Detect which cell encompasses the target text, then output its [x, y] center coordinate. 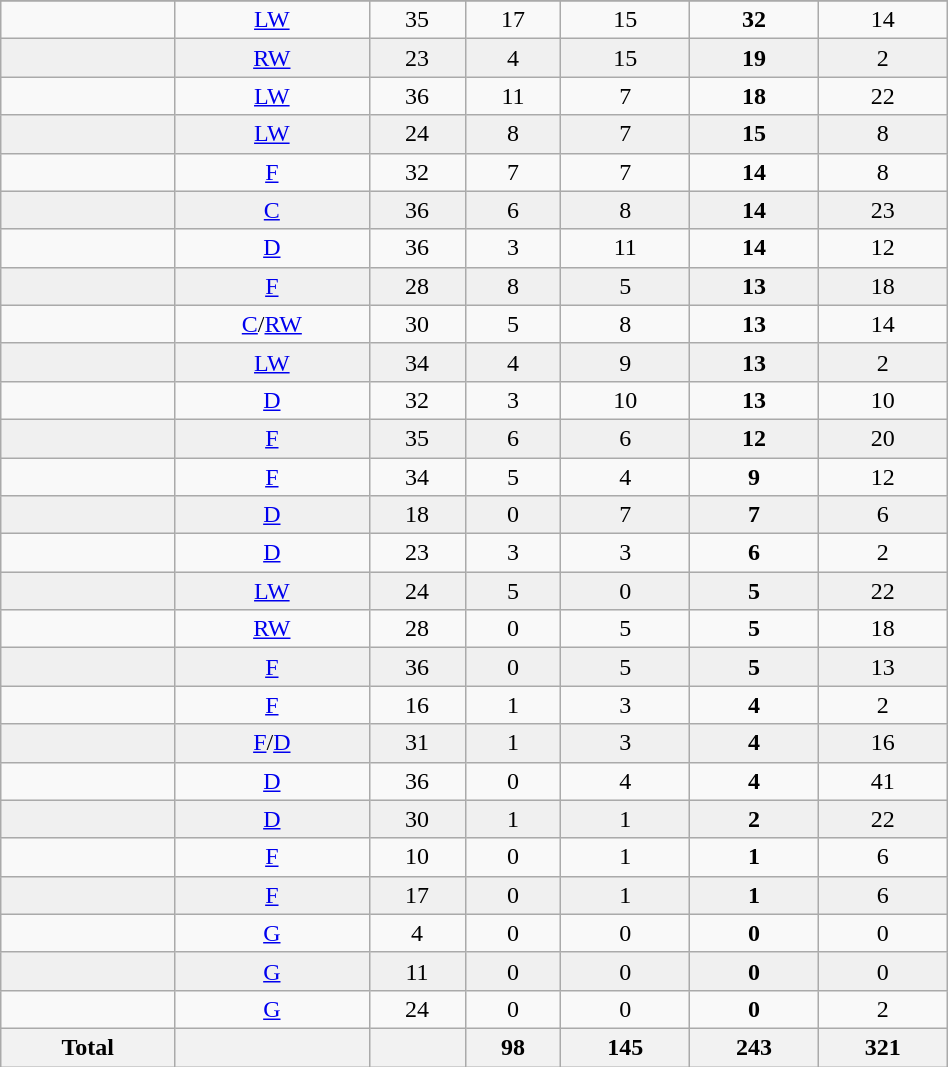
321 [882, 1047]
41 [882, 781]
31 [417, 743]
19 [754, 58]
F/D [272, 743]
C/RW [272, 324]
Total [88, 1047]
C [272, 210]
145 [626, 1047]
98 [513, 1047]
20 [882, 438]
243 [754, 1047]
